Search for the cell housing the specified text and yield its (X, Y) center coordinate. 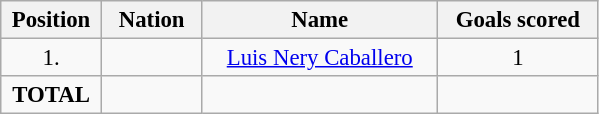
Luis Nery Caballero (320, 58)
1 (518, 58)
Name (320, 20)
1. (52, 58)
Nation (152, 20)
TOTAL (52, 95)
Position (52, 20)
Goals scored (518, 20)
